Provide the [X, Y] coordinate of the cell's center where the given text is located.  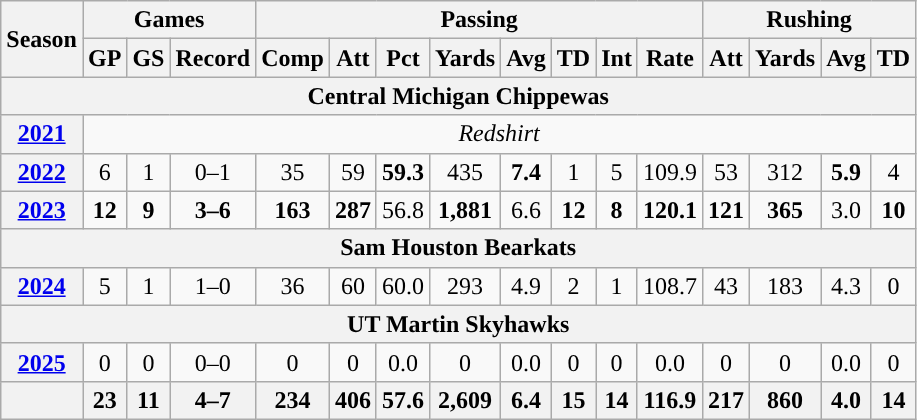
Redshirt [498, 134]
Rushing [808, 20]
57.6 [402, 400]
Season [42, 39]
60.0 [402, 286]
6.6 [526, 210]
406 [352, 400]
43 [726, 286]
121 [726, 210]
5.9 [846, 172]
3.0 [846, 210]
Record [213, 58]
Passing [480, 20]
9 [148, 210]
4.3 [846, 286]
2023 [42, 210]
59.3 [402, 172]
2,609 [466, 400]
8 [617, 210]
2025 [42, 362]
Games [168, 20]
10 [893, 210]
293 [466, 286]
60 [352, 286]
2 [573, 286]
4–7 [213, 400]
Sam Houston Bearkats [458, 248]
287 [352, 210]
2021 [42, 134]
217 [726, 400]
4.0 [846, 400]
234 [293, 400]
53 [726, 172]
56.8 [402, 210]
312 [786, 172]
15 [573, 400]
120.1 [670, 210]
435 [466, 172]
365 [786, 210]
2022 [42, 172]
GS [148, 58]
1,881 [466, 210]
108.7 [670, 286]
GP [104, 58]
UT Martin Skyhawks [458, 324]
6 [104, 172]
0–0 [213, 362]
109.9 [670, 172]
6.4 [526, 400]
116.9 [670, 400]
183 [786, 286]
0–1 [213, 172]
11 [148, 400]
4.9 [526, 286]
Rate [670, 58]
Central Michigan Chippewas [458, 96]
59 [352, 172]
4 [893, 172]
Comp [293, 58]
35 [293, 172]
163 [293, 210]
Pct [402, 58]
1–0 [213, 286]
7.4 [526, 172]
860 [786, 400]
23 [104, 400]
36 [293, 286]
Int [617, 58]
2024 [42, 286]
3–6 [213, 210]
